Scan for the cell matching the given text and deliver its (x, y) coordinate at center. 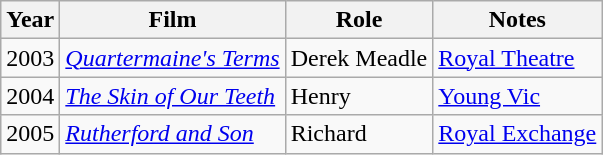
Quartermaine's Terms (172, 58)
Royal Theatre (518, 58)
2003 (30, 58)
Derek Meadle (359, 58)
Role (359, 20)
2005 (30, 134)
Richard (359, 134)
The Skin of Our Teeth (172, 96)
Notes (518, 20)
Rutherford and Son (172, 134)
Royal Exchange (518, 134)
Year (30, 20)
Henry (359, 96)
Film (172, 20)
Young Vic (518, 96)
2004 (30, 96)
